Find where the given text appears and provide that cell's center as (X, Y) coordinate. 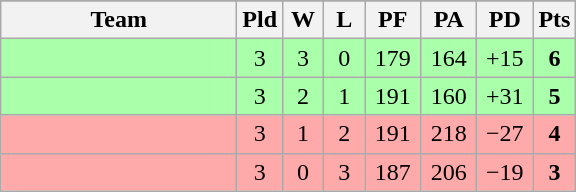
179 (393, 58)
PD (505, 20)
160 (449, 96)
218 (449, 134)
6 (554, 58)
5 (554, 96)
Pts (554, 20)
PF (393, 20)
−27 (505, 134)
187 (393, 172)
+15 (505, 58)
L (344, 20)
W (304, 20)
206 (449, 172)
4 (554, 134)
−19 (505, 172)
Pld (260, 20)
164 (449, 58)
+31 (505, 96)
Team (119, 20)
PA (449, 20)
